Output the (X, Y) coordinate of the center of the cell containing the given text.  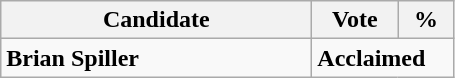
Brian Spiller (156, 58)
Candidate (156, 20)
% (426, 20)
Vote (355, 20)
Acclaimed (383, 58)
